Return the [x, y] coordinate for the center point of the cell that contains the specified text.  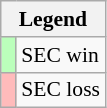
SEC loss [60, 90]
Legend [53, 19]
SEC win [60, 55]
